Extract the [x, y] coordinate from the center of the cell holding the provided text.  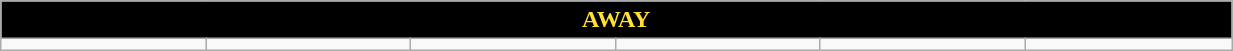
AWAY [616, 20]
